Detect which cell encompasses the target text, then output its (X, Y) center coordinate. 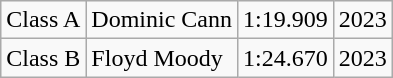
1:24.670 (286, 58)
Class A (44, 20)
Dominic Cann (162, 20)
Class B (44, 58)
Floyd Moody (162, 58)
1:19.909 (286, 20)
